Return [x, y] of the center of cell containing provided text 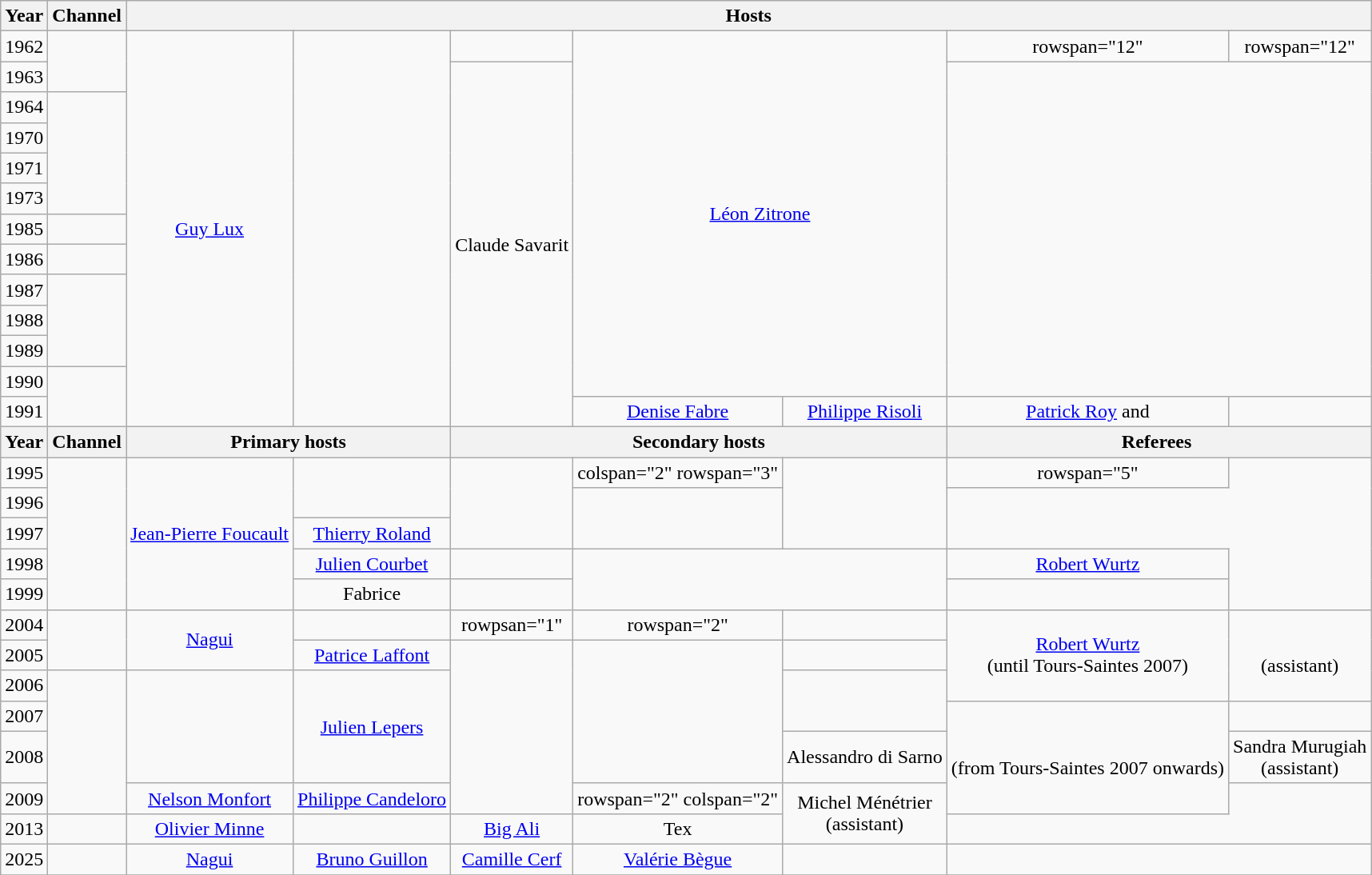
(assistant) [1300, 655]
1996 [24, 503]
2025 [24, 859]
(from Tours-Saintes 2007 onwards) [1087, 757]
2008 [24, 757]
2006 [24, 685]
Denise Fabre [678, 412]
Claude Savarit [512, 245]
1985 [24, 229]
1989 [24, 350]
Michel Ménétrier(assistant) [865, 813]
Hosts [748, 16]
1970 [24, 138]
1987 [24, 290]
2013 [24, 829]
1971 [24, 168]
Robert Wurtz [1087, 564]
1973 [24, 198]
rowspan="2" colspan="2" [678, 798]
2007 [24, 716]
Olivier Minne [209, 829]
1999 [24, 594]
1962 [24, 46]
1997 [24, 533]
2005 [24, 655]
Sandra Murugiah(assistant) [1300, 757]
Jean-Pierre Foucault [209, 533]
Robert Wurtz(until Tours-Saintes 2007) [1087, 655]
Philippe Risoli [865, 412]
Patrice Laffont [373, 655]
Big Ali [512, 829]
1964 [24, 107]
1995 [24, 473]
Referees [1159, 442]
rowspan="2" [678, 625]
rowpsan="1" [512, 625]
2009 [24, 798]
Alessandro di Sarno [865, 757]
Philippe Candeloro [373, 798]
Julien Lepers [373, 726]
1988 [24, 320]
Guy Lux [209, 229]
Fabrice [373, 594]
1998 [24, 564]
Tex [678, 829]
1990 [24, 382]
rowspan="5" [1087, 473]
Thierry Roland [373, 533]
colspan="2" rowspan="3" [678, 473]
Bruno Guillon [373, 859]
Primary hosts [289, 442]
Patrick Roy and [1087, 412]
Julien Courbet [373, 564]
Nelson Monfort [209, 798]
1991 [24, 412]
2004 [24, 625]
Léon Zitrone [760, 214]
1963 [24, 77]
Valérie Bègue [678, 859]
Camille Cerf [512, 859]
Secondary hosts [699, 442]
1986 [24, 259]
